Detect which cell encompasses the target text, then output its (X, Y) center coordinate. 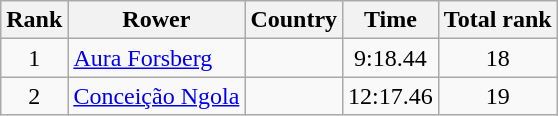
9:18.44 (391, 58)
Aura Forsberg (156, 58)
2 (34, 96)
19 (498, 96)
Rank (34, 20)
12:17.46 (391, 96)
18 (498, 58)
Total rank (498, 20)
Time (391, 20)
Conceição Ngola (156, 96)
Country (294, 20)
Rower (156, 20)
1 (34, 58)
